Scan for the cell matching the given text and deliver its (X, Y) coordinate at center. 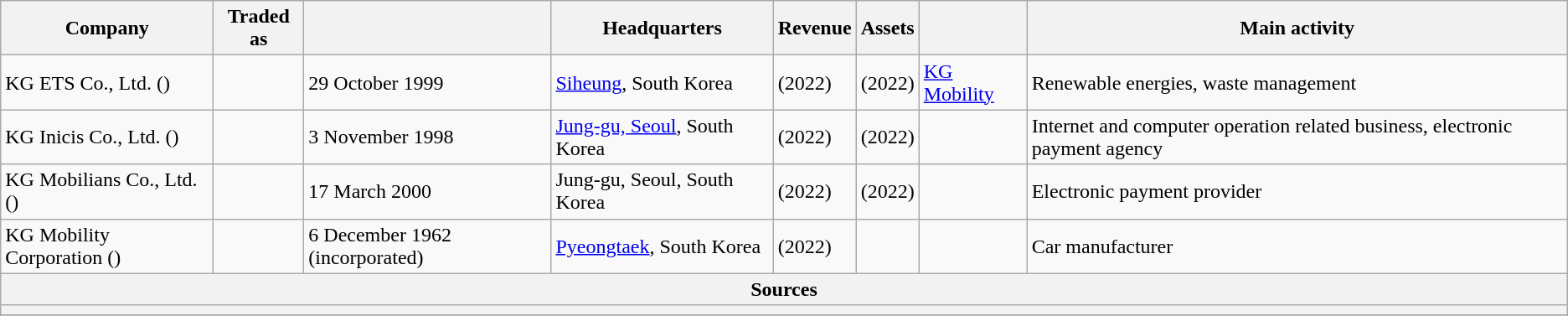
KG Mobility (973, 82)
Main activity (1297, 28)
Pyeongtaek, South Korea (662, 246)
KG Inicis Co., Ltd. () (107, 137)
KG Mobilians Co., Ltd. () (107, 191)
KG ETS Co., Ltd. () (107, 82)
Internet and computer operation related business, electronic payment agency (1297, 137)
3 November 1998 (427, 137)
Electronic payment provider (1297, 191)
29 October 1999 (427, 82)
Revenue (814, 28)
17 March 2000 (427, 191)
KG Mobility Corporation () (107, 246)
Traded as (259, 28)
Assets (888, 28)
Car manufacturer (1297, 246)
Siheung, South Korea (662, 82)
Headquarters (662, 28)
Sources (784, 289)
6 December 1962 (incorporated) (427, 246)
Company (107, 28)
Renewable energies, waste management (1297, 82)
